Return (x, y) of the center of cell containing provided text 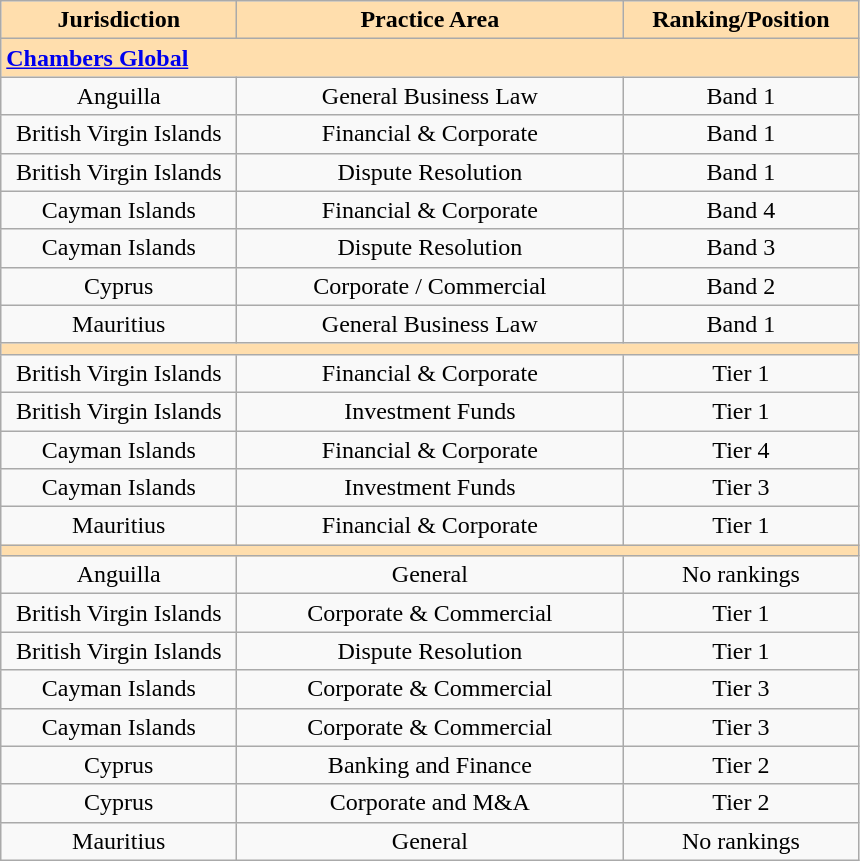
Banking and Finance (430, 765)
Chambers Global (430, 58)
Band 4 (741, 210)
Tier 4 (741, 449)
Band 3 (741, 248)
Jurisdiction (119, 20)
Band 2 (741, 286)
Corporate and M&A (430, 803)
Practice Area (430, 20)
Corporate / Commercial (430, 286)
Ranking/Position (741, 20)
